Return the (X, Y) coordinate for the center point of the cell that contains the specified text.  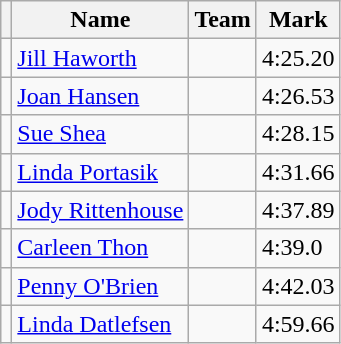
Penny O'Brien (100, 286)
4:39.0 (298, 248)
4:59.66 (298, 324)
4:31.66 (298, 172)
Jody Rittenhouse (100, 210)
4:37.89 (298, 210)
Mark (298, 20)
Jill Haworth (100, 58)
4:42.03 (298, 286)
4:28.15 (298, 134)
4:25.20 (298, 58)
Joan Hansen (100, 96)
Carleen Thon (100, 248)
Team (223, 20)
Linda Datlefsen (100, 324)
Name (100, 20)
Sue Shea (100, 134)
4:26.53 (298, 96)
Linda Portasik (100, 172)
